Output the (x, y) coordinate of the center of the cell containing the given text.  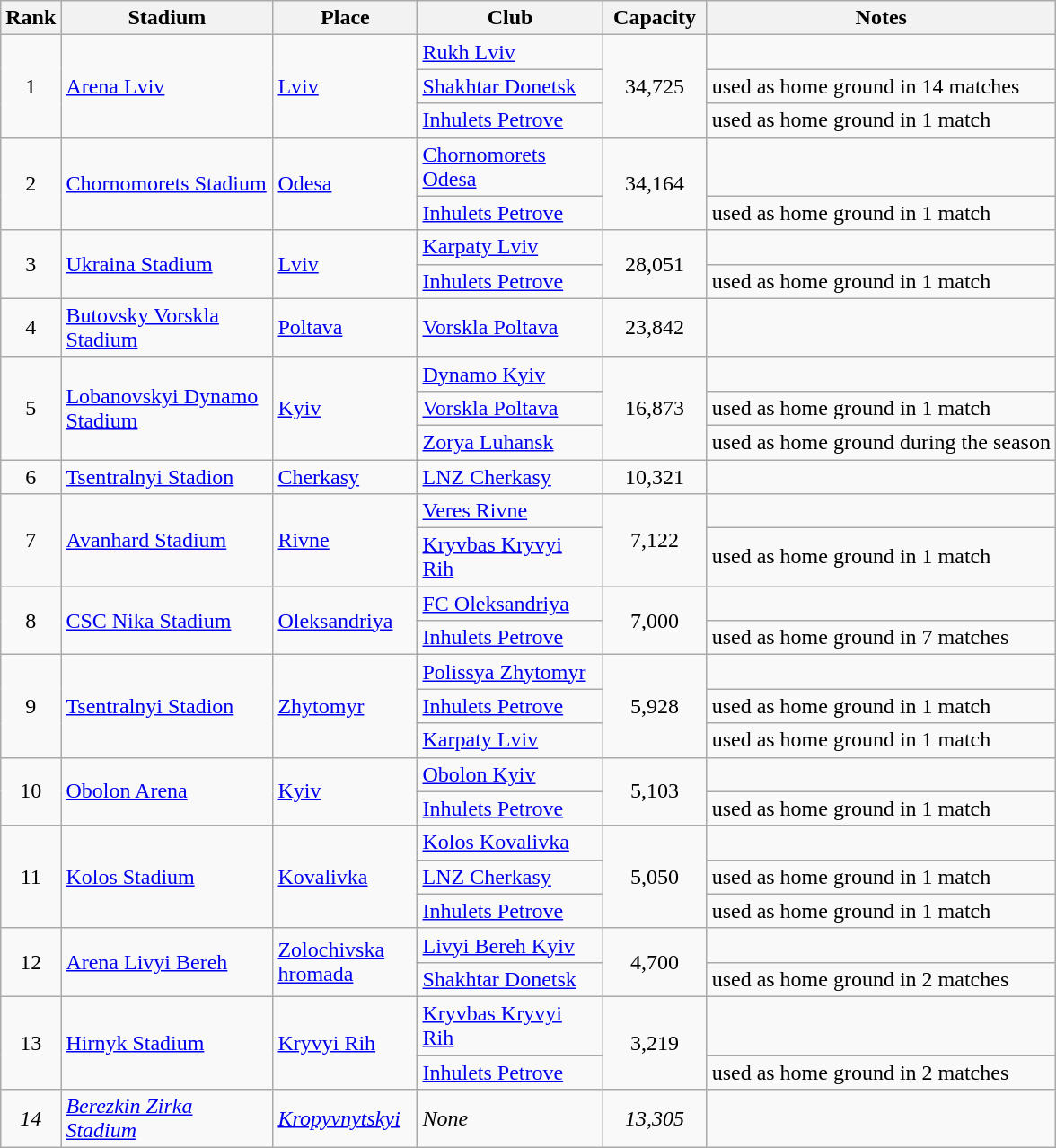
34,725 (655, 86)
Veres Rivne (510, 511)
Cherkasy (345, 477)
Dynamo Kyiv (510, 374)
Stadium (167, 18)
Butovsky Vorskla Stadium (167, 327)
3,219 (655, 1042)
Rukh Lviv (510, 52)
13,305 (655, 1119)
5 (31, 408)
Rank (31, 18)
Obolon Kyiv (510, 774)
9 (31, 706)
28,051 (655, 264)
Kovalivka (345, 877)
6 (31, 477)
Notes (881, 18)
7,000 (655, 621)
Kolos Kovalivka (510, 843)
Kryvyi Rih (345, 1042)
16,873 (655, 408)
Arena Lviv (167, 86)
Kropyvnytskyi (345, 1119)
Club (510, 18)
Poltava (345, 327)
used as home ground in 7 matches (881, 638)
1 (31, 86)
Arena Livyi Bereh (167, 962)
Odesa (345, 183)
Avanhard Stadium (167, 541)
CSC Nika Stadium (167, 621)
11 (31, 877)
Place (345, 18)
5,928 (655, 706)
12 (31, 962)
5,050 (655, 877)
None (510, 1119)
Zolochivska hromada (345, 962)
FC Oleksandriya (510, 604)
23,842 (655, 327)
4 (31, 327)
Rivne (345, 541)
Kolos Stadium (167, 877)
Chornomorets Stadium (167, 183)
4,700 (655, 962)
Obolon Arena (167, 791)
13 (31, 1042)
Livyi Bereh Kyiv (510, 945)
used as home ground in 14 matches (881, 86)
5,103 (655, 791)
2 (31, 183)
3 (31, 264)
8 (31, 621)
34,164 (655, 183)
7 (31, 541)
7,122 (655, 541)
Chornomorets Odesa (510, 167)
Oleksandriya (345, 621)
Ukraina Stadium (167, 264)
10 (31, 791)
Lobanovskyi Dynamo Stadium (167, 408)
Zorya Luhansk (510, 442)
Polissya Zhytomyr (510, 672)
used as home ground during the season (881, 442)
Berezkin Zirka Stadium (167, 1119)
Hirnyk Stadium (167, 1042)
10,321 (655, 477)
Zhytomyr (345, 706)
14 (31, 1119)
Capacity (655, 18)
